Detect which cell encompasses the target text, then output its [X, Y] center coordinate. 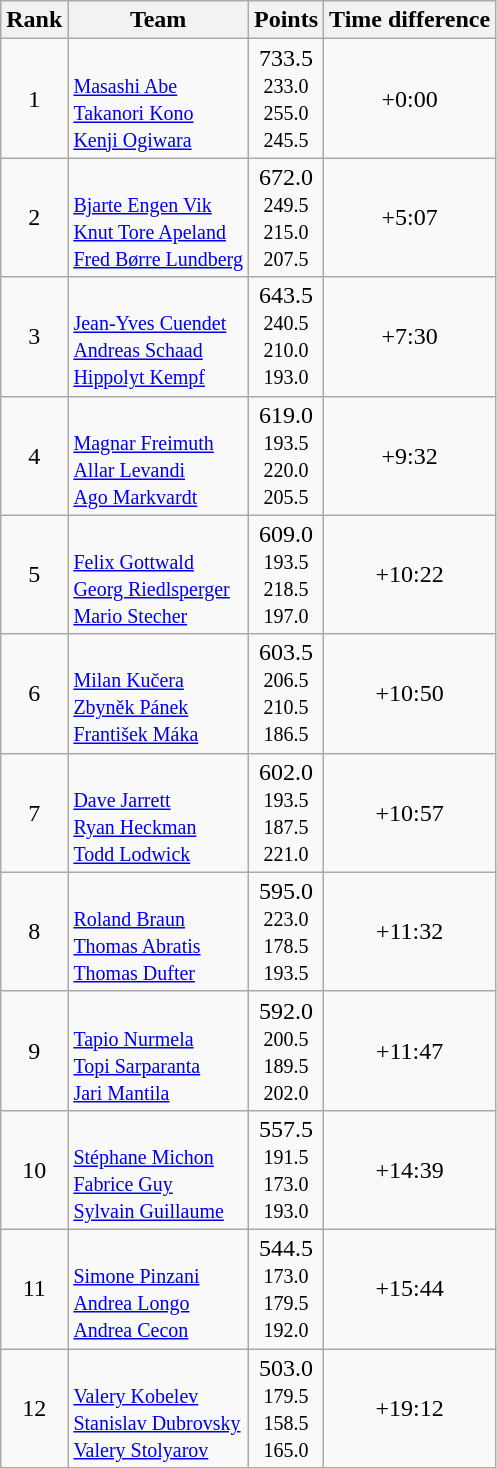
+10:22 [410, 574]
7 [34, 812]
592.0 200.5 189.5 202.0 [286, 1050]
+15:44 [410, 1288]
619.0 193.5 220.0 205.5 [286, 456]
643.5 240.5 210.0 193.0 [286, 336]
544.5 173.0 179.5 192.0 [286, 1288]
Rank [34, 20]
+10:57 [410, 812]
Stéphane Michon Fabrice Guy Sylvain Guillaume [158, 1170]
1 [34, 98]
9 [34, 1050]
3 [34, 336]
602.0 193.5 187.5 221.0 [286, 812]
11 [34, 1288]
4 [34, 456]
8 [34, 932]
Valery Kobelev Stanislav Dubrovsky Valery Stolyarov [158, 1408]
10 [34, 1170]
+5:07 [410, 218]
595.0 223.0 178.5 193.5 [286, 932]
733.5 233.0 255.0 245.5 [286, 98]
+14:39 [410, 1170]
6 [34, 694]
2 [34, 218]
557.5 191.5 173.0 193.0 [286, 1170]
Roland Braun Thomas Abratis Thomas Dufter [158, 932]
Bjarte Engen Vik Knut Tore Apeland Fred Børre Lundberg [158, 218]
+11:32 [410, 932]
+7:30 [410, 336]
Jean-Yves Cuendet Andreas Schaad Hippolyt Kempf [158, 336]
+10:50 [410, 694]
Magnar Freimuth Allar Levandi Ago Markvardt [158, 456]
Felix Gottwald Georg Riedlsperger Mario Stecher [158, 574]
Masashi Abe Takanori Kono Kenji Ogiwara [158, 98]
Dave Jarrett Ryan Heckman Todd Lodwick [158, 812]
Milan Kučera Zbyněk Pánek František Máka [158, 694]
5 [34, 574]
Team [158, 20]
609.0 193.5 218.5 197.0 [286, 574]
Simone Pinzani Andrea Longo Andrea Cecon [158, 1288]
603.5 206.5 210.5 186.5 [286, 694]
503.0 179.5 158.5 165.0 [286, 1408]
+19:12 [410, 1408]
672.0 249.5 215.0 207.5 [286, 218]
Tapio Nurmela Topi Sarparanta Jari Mantila [158, 1050]
Points [286, 20]
12 [34, 1408]
Time difference [410, 20]
+9:32 [410, 456]
+0:00 [410, 98]
+11:47 [410, 1050]
